Pinpoint the cell where the given text exists, returning its [x, y] midpoint coordinate. 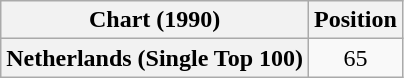
Chart (1990) [155, 20]
Netherlands (Single Top 100) [155, 58]
65 [356, 58]
Position [356, 20]
